For the text-containing cell, return its midpoint in (x, y) coordinate format. 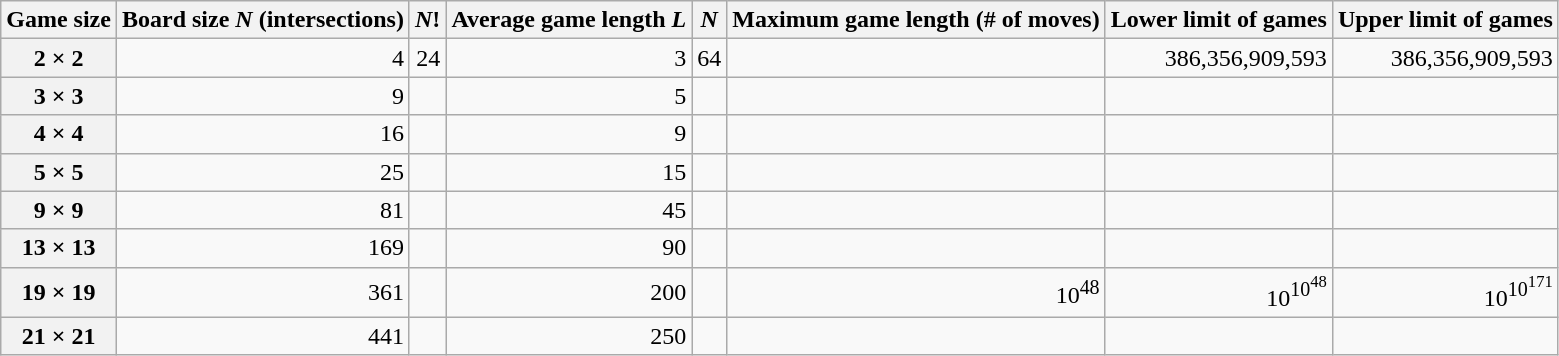
3 (569, 58)
Average game length L (569, 20)
24 (427, 58)
1010171 (1445, 292)
90 (569, 248)
3 × 3 (59, 96)
21 × 21 (59, 336)
N (710, 20)
19 × 19 (59, 292)
16 (262, 134)
Upper limit of games (1445, 20)
Maximum game length (# of moves) (916, 20)
5 × 5 (59, 172)
1048 (916, 292)
200 (569, 292)
2 × 2 (59, 58)
64 (710, 58)
4 × 4 (59, 134)
361 (262, 292)
Board size N (intersections) (262, 20)
Lower limit of games (1218, 20)
169 (262, 248)
25 (262, 172)
13 × 13 (59, 248)
5 (569, 96)
Game size (59, 20)
9 × 9 (59, 210)
45 (569, 210)
441 (262, 336)
101048 (1218, 292)
N! (427, 20)
15 (569, 172)
81 (262, 210)
250 (569, 336)
4 (262, 58)
